Return (x, y) of the center of cell containing provided text 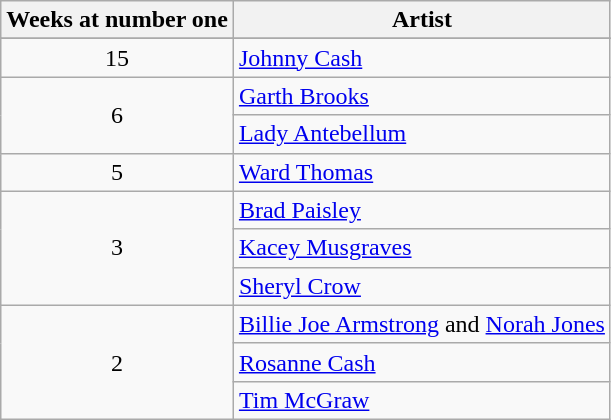
Lady Antebellum (422, 134)
5 (118, 172)
3 (118, 248)
6 (118, 115)
Billie Joe Armstrong and Norah Jones (422, 324)
Artist (422, 20)
Rosanne Cash (422, 362)
Sheryl Crow (422, 286)
2 (118, 362)
Brad Paisley (422, 210)
Garth Brooks (422, 96)
15 (118, 58)
Johnny Cash (422, 58)
Ward Thomas (422, 172)
Kacey Musgraves (422, 248)
Tim McGraw (422, 400)
Weeks at number one (118, 20)
